Find where the given text appears and provide that cell's center as [X, Y] coordinate. 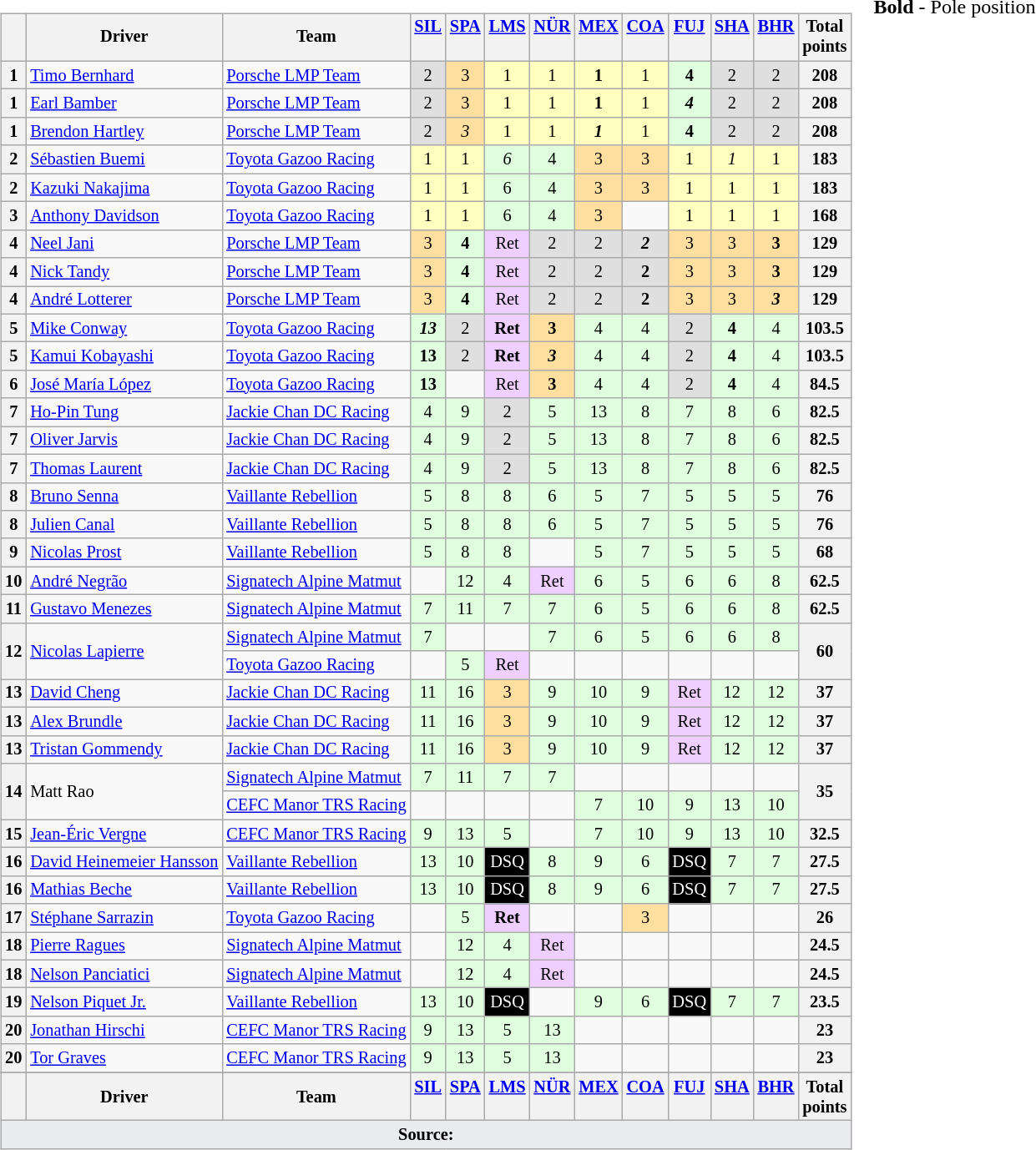
17 [13, 918]
Bruno Senna [124, 497]
Nicolas Prost [124, 552]
Stéphane Sarrazin [124, 918]
David Heinemeier Hansson [124, 862]
José María López [124, 385]
Thomas Laurent [124, 468]
Kamui Kobayashi [124, 356]
Jonathan Hirschi [124, 1031]
Mathias Beche [124, 890]
Tor Graves [124, 1058]
Jean-Éric Vergne [124, 834]
Nelson Panciatici [124, 974]
Alex Brundle [124, 721]
15 [13, 834]
André Negrão [124, 581]
168 [825, 216]
Timo Bernhard [124, 75]
Julien Canal [124, 525]
Nelson Piquet Jr. [124, 1002]
Ho-Pin Tung [124, 412]
68 [825, 552]
Source: [426, 1135]
32.5 [825, 834]
Tristan Gommendy [124, 749]
Matt Rao [124, 791]
26 [825, 918]
David Cheng [124, 694]
Nicolas Lapierre [124, 651]
84.5 [825, 385]
Nick Tandy [124, 272]
Brendon Hartley [124, 132]
Kazuki Nakajima [124, 188]
Mike Conway [124, 328]
Sébastien Buemi [124, 159]
Oliver Jarvis [124, 441]
Gustavo Menezes [124, 609]
60 [825, 651]
Earl Bamber [124, 103]
André Lotterer [124, 300]
23.5 [825, 1002]
14 [13, 791]
Pierre Ragues [124, 946]
Neel Jani [124, 244]
19 [13, 1002]
35 [825, 791]
Anthony Davidson [124, 216]
